Determine the (X, Y) coordinate at the center of the cell enclosing the given text.  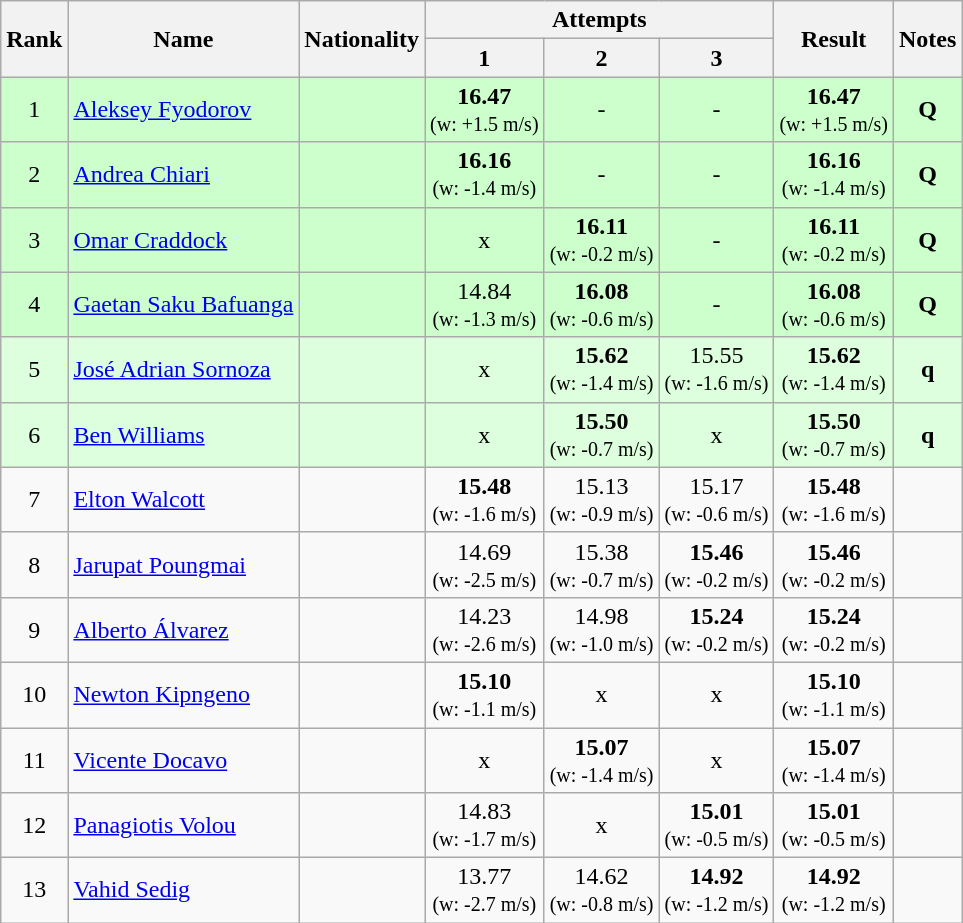
7 (34, 500)
4 (34, 304)
15.48(w: -1.6 m/s) (485, 500)
Vicente Docavo (184, 760)
15.48 (w: -1.6 m/s) (834, 500)
16.08(w: -0.6 m/s) (602, 304)
15.10(w: -1.1 m/s) (485, 694)
16.16 (w: -1.4 m/s) (834, 174)
Name (184, 39)
14.23(w: -2.6 m/s) (485, 630)
16.11(w: -0.2 m/s) (602, 240)
Alberto Álvarez (184, 630)
15.24(w: -0.2 m/s) (716, 630)
13 (34, 890)
15.55(w: -1.6 m/s) (716, 370)
12 (34, 826)
Aleksey Fyodorov (184, 110)
Rank (34, 39)
14.69(w: -2.5 m/s) (485, 564)
6 (34, 434)
14.98(w: -1.0 m/s) (602, 630)
15.50 (w: -0.7 m/s) (834, 434)
Omar Craddock (184, 240)
14.84(w: -1.3 m/s) (485, 304)
14.83(w: -1.7 m/s) (485, 826)
15.50(w: -0.7 m/s) (602, 434)
14.62(w: -0.8 m/s) (602, 890)
9 (34, 630)
15.07 (w: -1.4 m/s) (834, 760)
Ben Williams (184, 434)
Newton Kipngeno (184, 694)
15.07(w: -1.4 m/s) (602, 760)
13.77(w: -2.7 m/s) (485, 890)
José Adrian Sornoza (184, 370)
16.11 (w: -0.2 m/s) (834, 240)
Panagiotis Volou (184, 826)
15.46 (w: -0.2 m/s) (834, 564)
Vahid Sedig (184, 890)
16.08 (w: -0.6 m/s) (834, 304)
15.13(w: -0.9 m/s) (602, 500)
10 (34, 694)
8 (34, 564)
15.46(w: -0.2 m/s) (716, 564)
15.01(w: -0.5 m/s) (716, 826)
15.62 (w: -1.4 m/s) (834, 370)
14.92(w: -1.2 m/s) (716, 890)
Andrea Chiari (184, 174)
15.38(w: -0.7 m/s) (602, 564)
Elton Walcott (184, 500)
Jarupat Poungmai (184, 564)
Nationality (362, 39)
14.92 (w: -1.2 m/s) (834, 890)
15.17(w: -0.6 m/s) (716, 500)
15.24 (w: -0.2 m/s) (834, 630)
15.10 (w: -1.1 m/s) (834, 694)
15.62(w: -1.4 m/s) (602, 370)
11 (34, 760)
Gaetan Saku Bafuanga (184, 304)
16.47(w: +1.5 m/s) (485, 110)
16.16(w: -1.4 m/s) (485, 174)
Notes (927, 39)
5 (34, 370)
Result (834, 39)
16.47 (w: +1.5 m/s) (834, 110)
Attempts (600, 20)
15.01 (w: -0.5 m/s) (834, 826)
